Provide the [X, Y] coordinate of the cell's center where the given text is located.  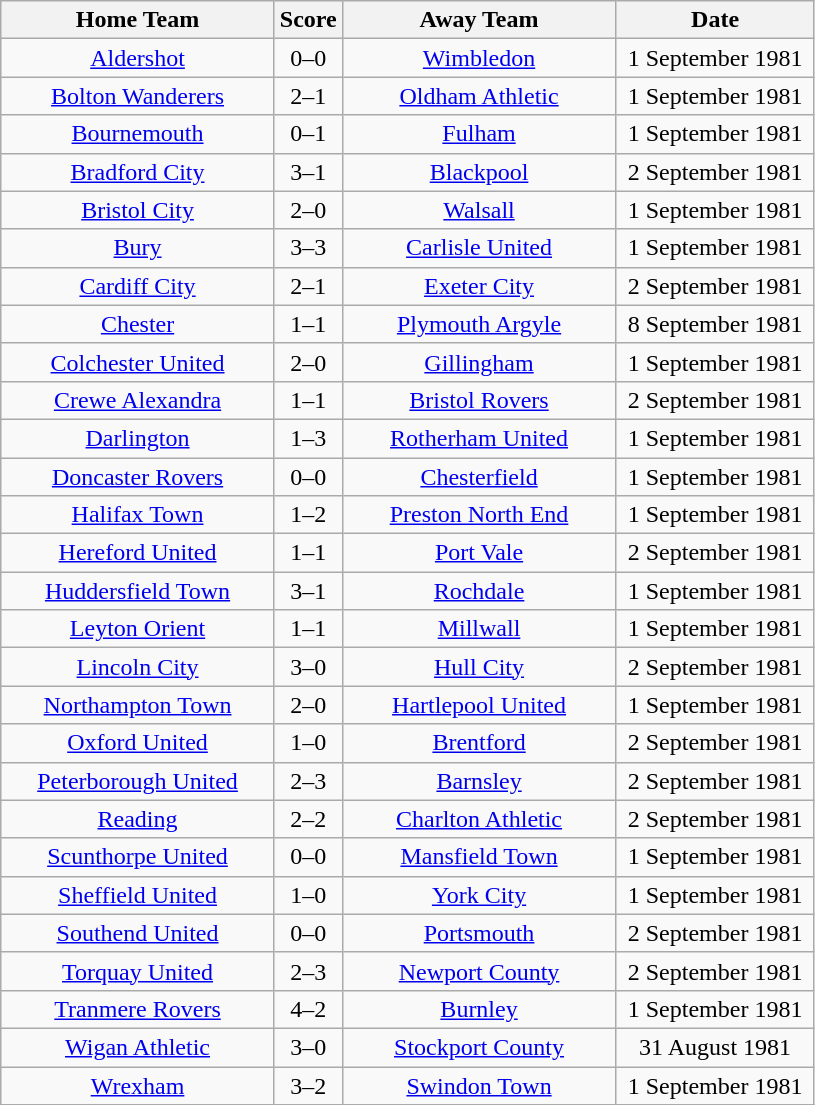
3–3 [308, 248]
Blackpool [479, 172]
31 August 1981 [716, 1047]
Mansfield Town [479, 857]
Rochdale [479, 591]
Preston North End [479, 515]
Aldershot [138, 58]
Barnsley [479, 781]
Reading [138, 819]
Away Team [479, 20]
Bournemouth [138, 134]
Tranmere Rovers [138, 1009]
1–3 [308, 438]
Huddersfield Town [138, 591]
Hull City [479, 667]
Gillingham [479, 362]
Rotherham United [479, 438]
Crewe Alexandra [138, 400]
Peterborough United [138, 781]
Wigan Athletic [138, 1047]
Wimbledon [479, 58]
Brentford [479, 743]
Date [716, 20]
Darlington [138, 438]
Bury [138, 248]
Bolton Wanderers [138, 96]
Walsall [479, 210]
York City [479, 895]
Millwall [479, 629]
Leyton Orient [138, 629]
Oldham Athletic [479, 96]
Doncaster Rovers [138, 477]
Halifax Town [138, 515]
Carlisle United [479, 248]
Hartlepool United [479, 705]
Northampton Town [138, 705]
Sheffield United [138, 895]
Portsmouth [479, 933]
Chester [138, 324]
Oxford United [138, 743]
8 September 1981 [716, 324]
Score [308, 20]
Southend United [138, 933]
Burnley [479, 1009]
Bradford City [138, 172]
Swindon Town [479, 1085]
Cardiff City [138, 286]
Newport County [479, 971]
Charlton Athletic [479, 819]
3–2 [308, 1085]
1–2 [308, 515]
Colchester United [138, 362]
Plymouth Argyle [479, 324]
Bristol Rovers [479, 400]
2–2 [308, 819]
Torquay United [138, 971]
Bristol City [138, 210]
Fulham [479, 134]
Port Vale [479, 553]
Scunthorpe United [138, 857]
Wrexham [138, 1085]
Hereford United [138, 553]
Home Team [138, 20]
4–2 [308, 1009]
Stockport County [479, 1047]
Chesterfield [479, 477]
Lincoln City [138, 667]
Exeter City [479, 286]
0–1 [308, 134]
